Locate the cell with the specified text and output its (X, Y) center coordinate. 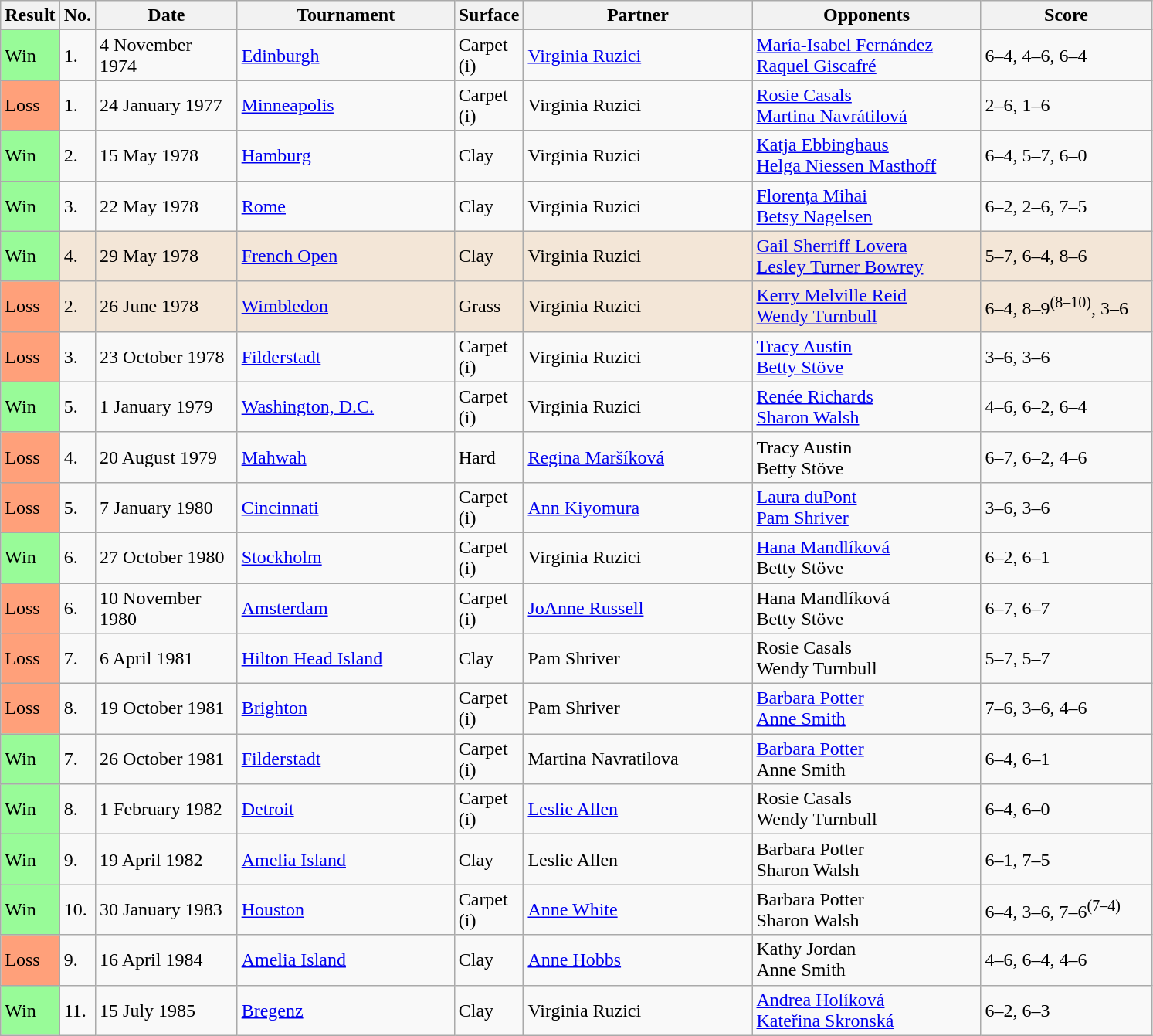
4–6, 6–2, 6–4 (1066, 406)
Kerry Melville Reid Wendy Turnbull (866, 306)
24 January 1977 (167, 105)
6 April 1981 (167, 658)
15 May 1978 (167, 156)
Mahwah (346, 457)
6–2, 2–6, 7–5 (1066, 206)
Ann Kiyomura (638, 507)
Cincinnati (346, 507)
6–7, 6–7 (1066, 607)
Rosie Casals Martina Navrátilová (866, 105)
30 January 1983 (167, 910)
Tournament (346, 15)
6–4, 5–7, 6–0 (1066, 156)
Result (30, 15)
Anne Hobbs (638, 960)
7–6, 3–6, 4–6 (1066, 709)
Bregenz (346, 1011)
Minneapolis (346, 105)
23 October 1978 (167, 357)
19 October 1981 (167, 709)
Renée Richards Sharon Walsh (866, 406)
16 April 1984 (167, 960)
26 June 1978 (167, 306)
Florența Mihai Betsy Nagelsen (866, 206)
Wimbledon (346, 306)
Rome (346, 206)
20 August 1979 (167, 457)
6–4, 4–6, 6–4 (1066, 56)
No. (77, 15)
6–4, 3–6, 7–6(7–4) (1066, 910)
Brighton (346, 709)
Edinburgh (346, 56)
5–7, 6–4, 8–6 (1066, 256)
Katja Ebbinghaus Helga Niessen Masthoff (866, 156)
Anne White (638, 910)
Andrea Holíková Kateřina Skronská (866, 1011)
6–2, 6–1 (1066, 558)
4–6, 6–4, 4–6 (1066, 960)
Houston (346, 910)
29 May 1978 (167, 256)
Surface (489, 15)
6–7, 6–2, 4–6 (1066, 457)
Kathy Jordan Anne Smith (866, 960)
6–4, 6–0 (1066, 810)
6–2, 6–3 (1066, 1011)
Detroit (346, 810)
Opponents (866, 15)
1 January 1979 (167, 406)
6–4, 6–1 (1066, 759)
15 July 1985 (167, 1011)
6–4, 8–9(8–10), 3–6 (1066, 306)
Hard (489, 457)
26 October 1981 (167, 759)
Hamburg (346, 156)
Hilton Head Island (346, 658)
27 October 1980 (167, 558)
Washington, D.C. (346, 406)
French Open (346, 256)
2–6, 1–6 (1066, 105)
Date (167, 15)
María-Isabel Fernández Raquel Giscafré (866, 56)
10 November 1980 (167, 607)
11. (77, 1011)
Amsterdam (346, 607)
JoAnne Russell (638, 607)
Score (1066, 15)
7 January 1980 (167, 507)
19 April 1982 (167, 859)
6–1, 7–5 (1066, 859)
Laura duPont Pam Shriver (866, 507)
1 February 1982 (167, 810)
Partner (638, 15)
Grass (489, 306)
22 May 1978 (167, 206)
Regina Maršíková (638, 457)
Gail Sherriff Lovera Lesley Turner Bowrey (866, 256)
4 November 1974 (167, 56)
Stockholm (346, 558)
10. (77, 910)
5–7, 5–7 (1066, 658)
Martina Navratilova (638, 759)
